For the text-containing cell, return its midpoint in (X, Y) coordinate format. 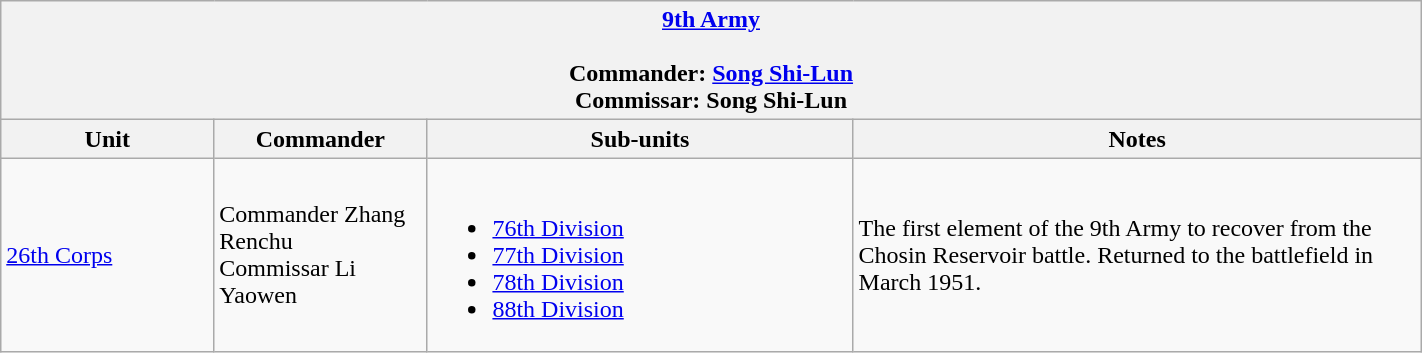
9th ArmyCommander: Song Shi-Lun Commissar: Song Shi-Lun (711, 60)
Notes (1137, 139)
Commander Zhang RenchuCommissar Li Yaowen (320, 255)
Sub-units (640, 139)
76th Division77th Division78th Division88th Division (640, 255)
Unit (108, 139)
The first element of the 9th Army to recover from the Chosin Reservoir battle. Returned to the battlefield in March 1951. (1137, 255)
Commander (320, 139)
26th Corps (108, 255)
